Locate the cell with the specified text and output its (X, Y) center coordinate. 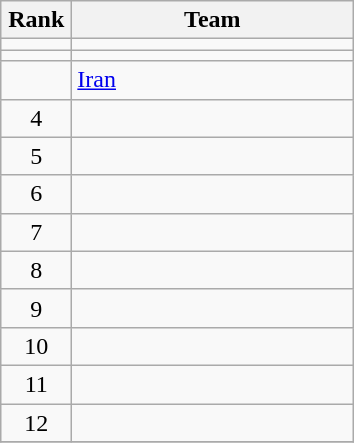
5 (36, 156)
8 (36, 270)
11 (36, 384)
Iran (212, 80)
9 (36, 308)
Team (212, 20)
12 (36, 423)
Rank (36, 20)
10 (36, 346)
6 (36, 194)
4 (36, 118)
7 (36, 232)
